Pinpoint the cell where the given text exists, returning its (x, y) midpoint coordinate. 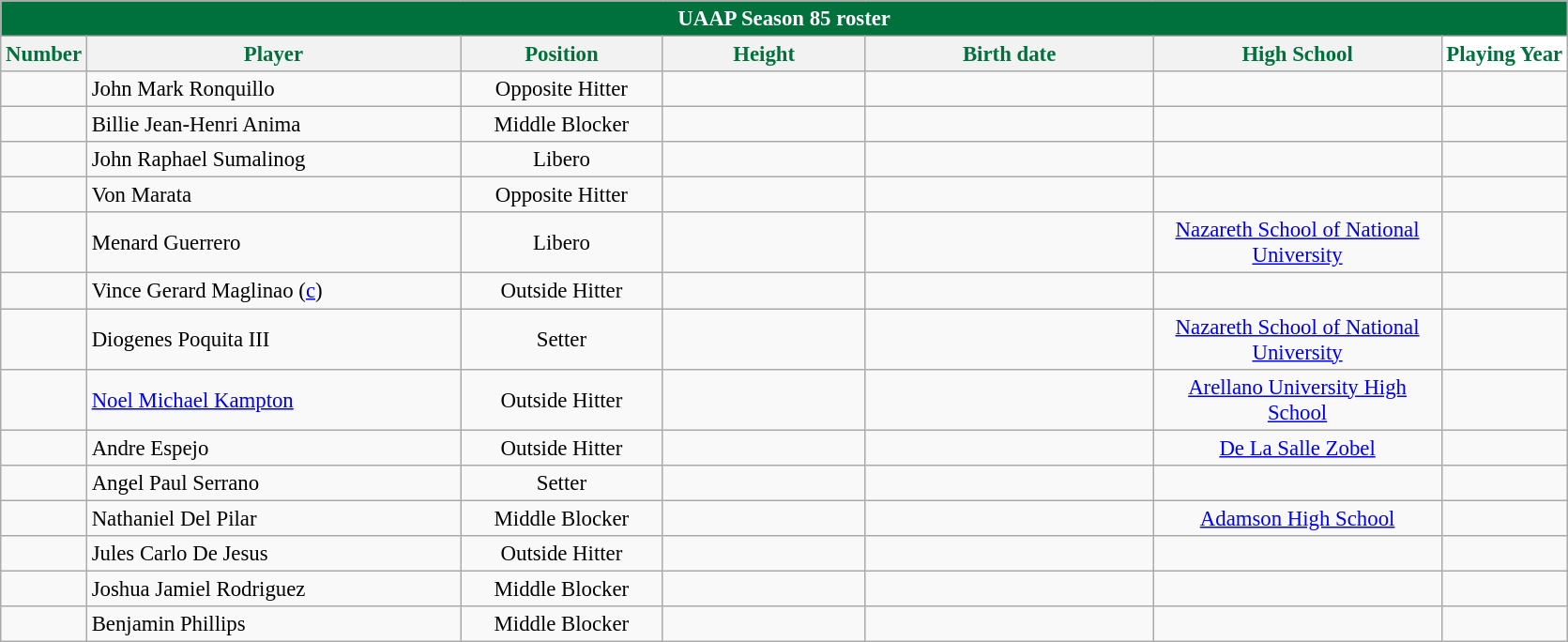
Benjamin Phillips (273, 624)
High School (1297, 54)
Position (562, 54)
Nathaniel Del Pilar (273, 518)
De La Salle Zobel (1297, 448)
Vince Gerard Maglinao (c) (273, 291)
UAAP Season 85 roster (784, 19)
Joshua Jamiel Rodriguez (273, 588)
Number (44, 54)
Adamson High School (1297, 518)
Jules Carlo De Jesus (273, 554)
Diogenes Poquita III (273, 340)
Von Marata (273, 195)
Noel Michael Kampton (273, 400)
Angel Paul Serrano (273, 482)
Billie Jean-Henri Anima (273, 125)
Menard Guerrero (273, 242)
Birth date (1010, 54)
Player (273, 54)
John Raphael Sumalinog (273, 160)
Height (764, 54)
Playing Year (1504, 54)
John Mark Ronquillo (273, 89)
Andre Espejo (273, 448)
Arellano University High School (1297, 400)
